Locate the cell with the specified text and output its [X, Y] center coordinate. 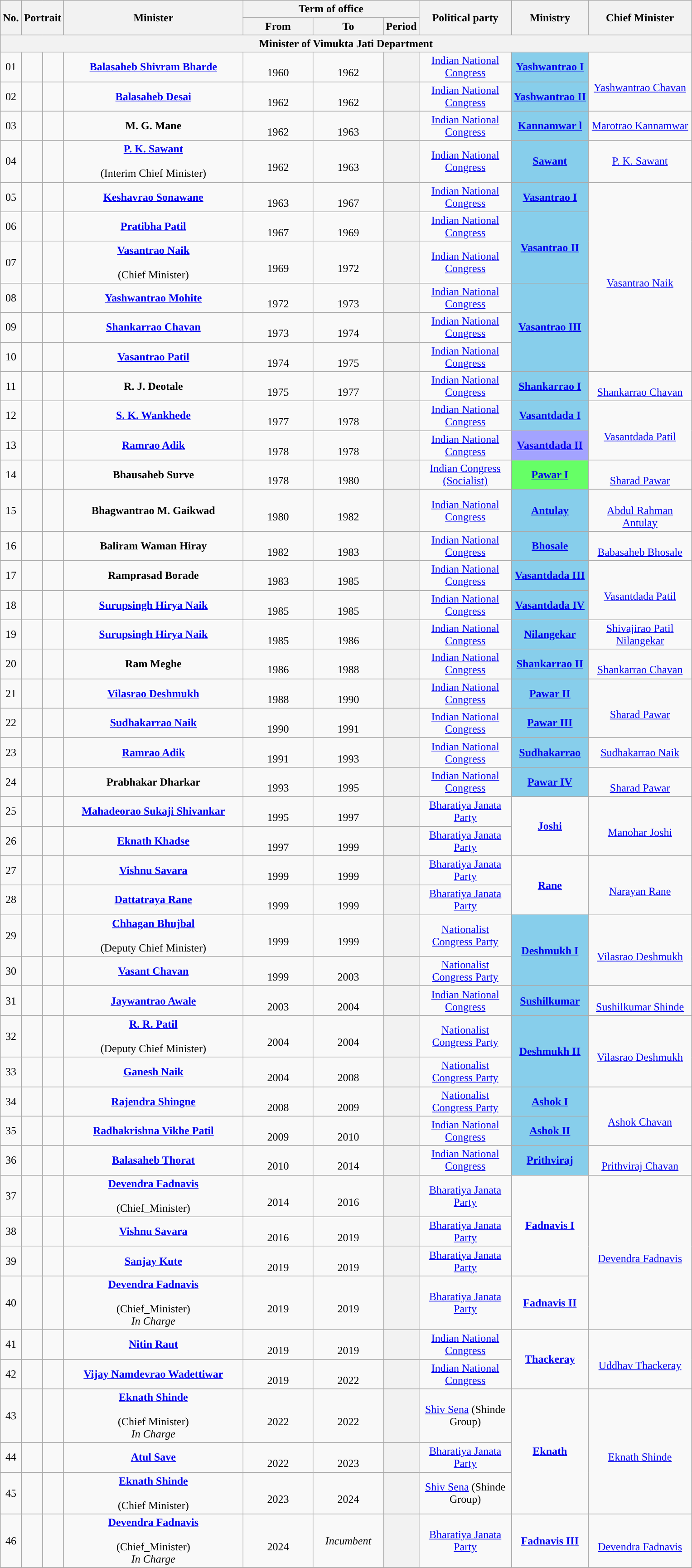
Vasantrao III [550, 327]
Narayan Rane [640, 885]
Shankarrao I [550, 386]
Balasaheb Shivram Bharde [153, 67]
Fadnavis I [550, 1225]
Shivajirao Patil Nilangekar [640, 635]
11 [11, 386]
Ashok II [550, 1131]
Pawar IV [550, 782]
Ashok Chavan [640, 1116]
Ram Meghe [153, 664]
34 [11, 1102]
Portrait [43, 18]
Vasantrao I [550, 197]
39 [11, 1261]
42 [11, 1374]
Vasantdada IV [550, 605]
Deshmukh I [550, 950]
1960 [278, 67]
23 [11, 752]
Vijay Namdevrao Wadettiwar [153, 1374]
Period [402, 26]
Antulay [550, 510]
Radhakrishna Vikhe Patil [153, 1131]
Yashwantrao Chavan [640, 82]
P. K. Sawant [640, 161]
Balasaheb Thorat [153, 1160]
Abdul Rahman Antulay [640, 510]
Vasantdada II [550, 445]
Indian Congress (Socialist) [465, 475]
43 [11, 1416]
31 [11, 1001]
Nitin Raut [153, 1345]
08 [11, 297]
Minister of Vimukta Jati Department [346, 44]
Babasaheb Bhosale [640, 546]
Incumbent [348, 1541]
Chhagan Bhujbal (Deputy Chief Minister) [153, 936]
40 [11, 1303]
13 [11, 445]
Ashok I [550, 1102]
Vasantdada III [550, 576]
46 [11, 1541]
Sushilkumar Shinde [640, 1001]
Yashwantrao II [550, 96]
Sawant [550, 161]
Vasantrao Naik [640, 277]
29 [11, 936]
14 [11, 475]
Thackeray [550, 1359]
30 [11, 971]
Devendra Fadnavis (Chief_Minister) [153, 1196]
To [348, 26]
41 [11, 1345]
Balasaheb Desai [153, 96]
19 [11, 635]
21 [11, 694]
Pawar II [550, 694]
Joshi [550, 826]
Vasantdada I [550, 416]
Uddhav Thackeray [640, 1359]
Baliram Waman Hiray [153, 546]
03 [11, 126]
Vasantrao Patil [153, 356]
Prithviraj [550, 1160]
No. [11, 18]
25 [11, 811]
Yashwantrao Mohite [153, 297]
Pratibha Patil [153, 227]
Term of office [331, 9]
06 [11, 227]
Rane [550, 885]
Pawar III [550, 723]
Eknath [550, 1451]
10 [11, 356]
32 [11, 1036]
24 [11, 782]
15 [11, 510]
Sanjay Kute [153, 1261]
Ramprasad Borade [153, 576]
Eknath Khadse [153, 840]
Chief Minister [640, 18]
Jaywantrao Awale [153, 1001]
Prabhakar Dharkar [153, 782]
33 [11, 1072]
16 [11, 546]
Atul Save [153, 1458]
Sushilkumar [550, 1001]
05 [11, 197]
Kannamwar l [550, 126]
38 [11, 1231]
35 [11, 1131]
20 [11, 664]
Bhagwantrao M. Gaikwad [153, 510]
Minister [153, 18]
From [278, 26]
18 [11, 605]
Pawar I [550, 475]
26 [11, 840]
Eknath Shinde [640, 1451]
Sudhakarrao [550, 752]
R. R. Patil (Deputy Chief Minister) [153, 1036]
Vasantrao Naik (Chief Minister) [153, 262]
Vasant Chavan [153, 971]
Rajendra Shingne [153, 1102]
09 [11, 327]
Prithviraj Chavan [640, 1160]
Vasantrao II [550, 248]
36 [11, 1160]
Eknath Shinde (Chief Minister) [153, 1493]
Dattatraya Rane [153, 900]
Manohar Joshi [640, 826]
Ministry [550, 18]
Deshmukh II [550, 1051]
Fadnavis III [550, 1541]
01 [11, 67]
Shankarrao II [550, 664]
02 [11, 96]
Yashwantrao I [550, 67]
44 [11, 1458]
Bhosale [550, 546]
Nilangekar [550, 635]
28 [11, 900]
M. G. Mane [153, 126]
S. K. Wankhede [153, 416]
Bhausaheb Surve [153, 475]
12 [11, 416]
Political party [465, 18]
37 [11, 1196]
Eknath Shinde (Chief Minister)In Charge [153, 1416]
Keshavrao Sonawane [153, 197]
07 [11, 262]
45 [11, 1493]
04 [11, 161]
17 [11, 576]
P. K. Sawant (Interim Chief Minister) [153, 161]
Fadnavis II [550, 1303]
22 [11, 723]
Ganesh Naik [153, 1072]
Marotrao Kannamwar [640, 126]
Mahadeorao Sukaji Shivankar [153, 811]
27 [11, 870]
R. J. Deotale [153, 386]
